Pinpoint the cell where the given text exists, returning its (X, Y) midpoint coordinate. 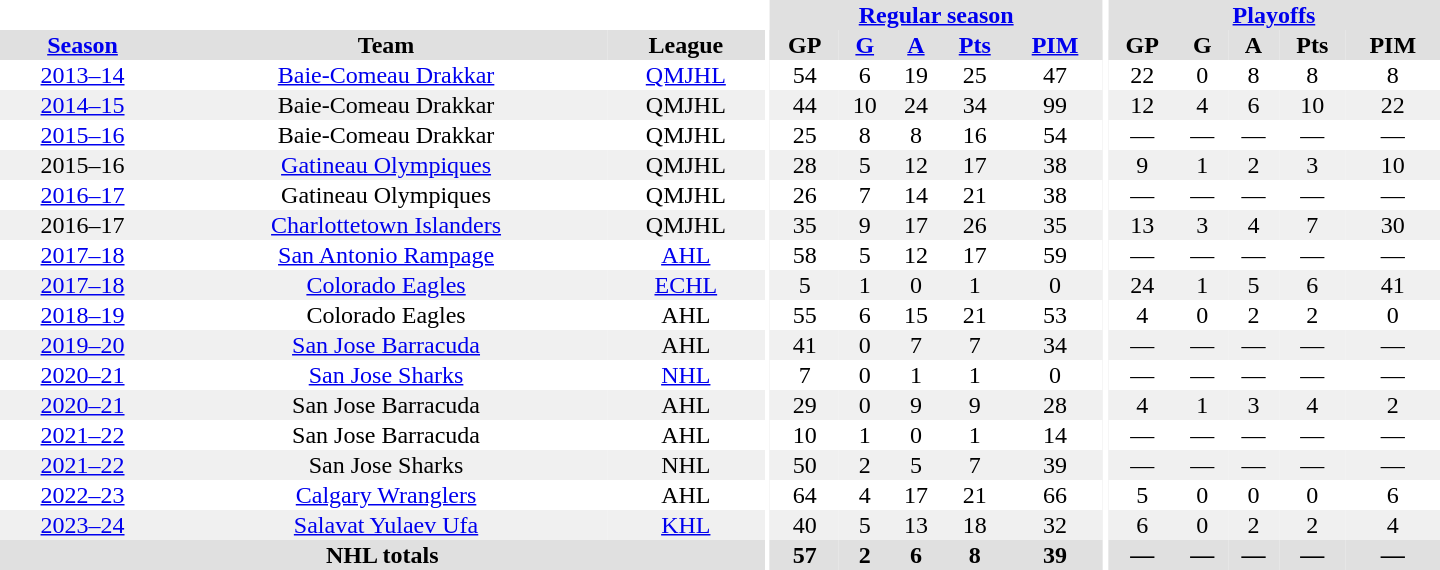
Regular season (936, 15)
2022–23 (82, 495)
99 (1055, 105)
2019–20 (82, 345)
29 (804, 405)
2013–14 (82, 75)
59 (1055, 255)
44 (804, 105)
2014–15 (82, 105)
30 (1393, 225)
Season (82, 45)
Salavat Yulaev Ufa (386, 525)
2023–24 (82, 525)
47 (1055, 75)
League (686, 45)
40 (804, 525)
Team (386, 45)
KHL (686, 525)
32 (1055, 525)
50 (804, 465)
San Antonio Rampage (386, 255)
NHL totals (382, 555)
Playoffs (1274, 15)
57 (804, 555)
64 (804, 495)
ECHL (686, 285)
18 (975, 525)
16 (975, 135)
66 (1055, 495)
58 (804, 255)
2018–19 (82, 315)
19 (916, 75)
Charlottetown Islanders (386, 225)
53 (1055, 315)
15 (916, 315)
55 (804, 315)
Calgary Wranglers (386, 495)
